Detect which cell encompasses the target text, then output its [X, Y] center coordinate. 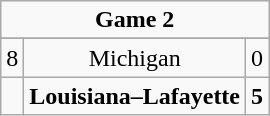
Louisiana–Lafayette [135, 96]
0 [258, 58]
Game 2 [135, 20]
8 [12, 58]
Michigan [135, 58]
5 [258, 96]
